Scan for the cell matching the given text and deliver its (X, Y) coordinate at center. 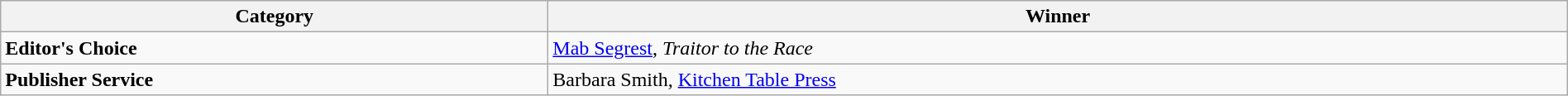
Publisher Service (275, 79)
Category (275, 17)
Winner (1058, 17)
Editor's Choice (275, 48)
Mab Segrest, Traitor to the Race (1058, 48)
Barbara Smith, Kitchen Table Press (1058, 79)
